Identify which cell holds the provided text, then report its (X, Y) central coordinate. 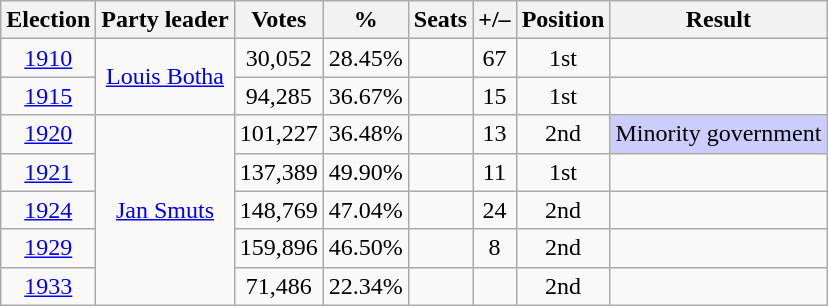
159,896 (278, 248)
67 (494, 58)
24 (494, 210)
137,389 (278, 172)
Election (48, 20)
Votes (278, 20)
+/– (494, 20)
1920 (48, 134)
94,285 (278, 96)
Position (563, 20)
Jan Smuts (165, 210)
15 (494, 96)
30,052 (278, 58)
1910 (48, 58)
Seats (440, 20)
Louis Botha (165, 77)
1929 (48, 248)
Party leader (165, 20)
1915 (48, 96)
Result (718, 20)
36.67% (366, 96)
46.50% (366, 248)
47.04% (366, 210)
11 (494, 172)
Minority government (718, 134)
8 (494, 248)
49.90% (366, 172)
13 (494, 134)
% (366, 20)
1921 (48, 172)
1933 (48, 286)
22.34% (366, 286)
71,486 (278, 286)
28.45% (366, 58)
101,227 (278, 134)
1924 (48, 210)
36.48% (366, 134)
148,769 (278, 210)
